Provide the [X, Y] coordinate of the cell's center where the given text is located.  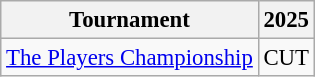
2025 [286, 20]
The Players Championship [130, 58]
CUT [286, 58]
Tournament [130, 20]
